Return (x, y) of the center of cell containing provided text 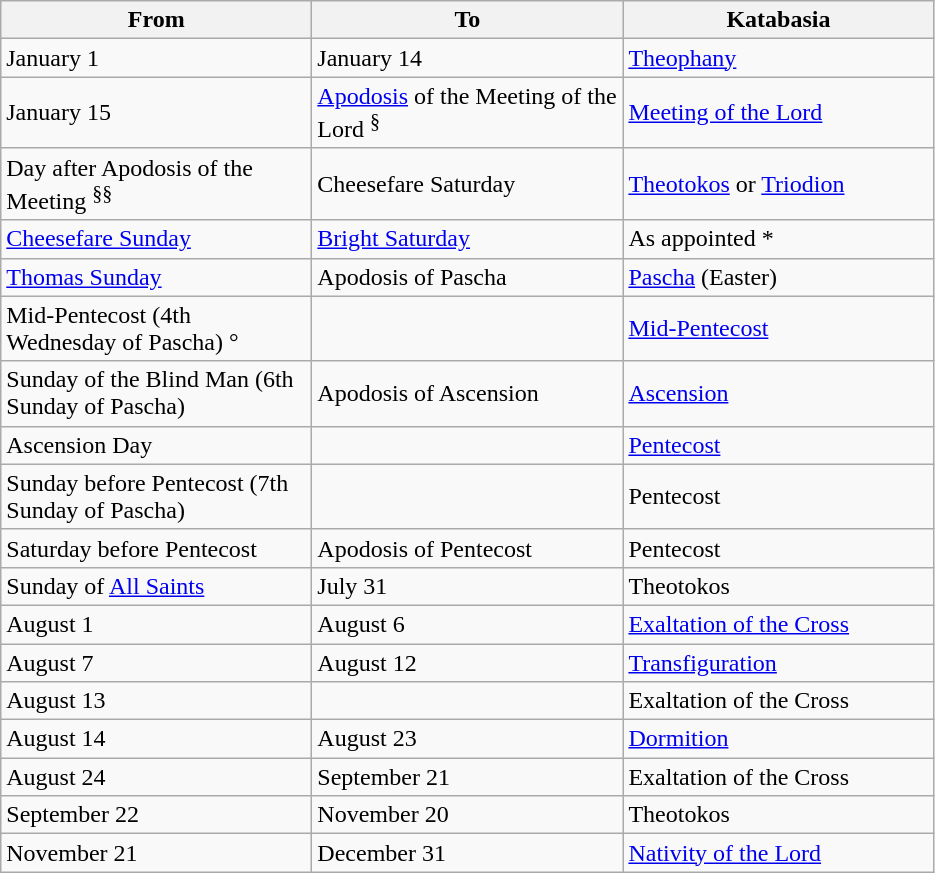
Apodosis of Pascha (468, 277)
August 23 (468, 739)
August 1 (156, 624)
Cheesefare Sunday (156, 239)
Apodosis of Pentecost (468, 548)
July 31 (468, 586)
August 13 (156, 701)
Transfiguration (778, 663)
Nativity of the Lord (778, 853)
November 21 (156, 853)
Pascha (Easter) (778, 277)
Cheesefare Saturday (468, 184)
Sunday of the Blind Man (6th Sunday of Pascha) (156, 394)
August 14 (156, 739)
Katabasia (778, 20)
January 1 (156, 58)
August 12 (468, 663)
Dormition (778, 739)
From (156, 20)
Theotokos or Triodion (778, 184)
Ascension (778, 394)
Sunday before Pentecost (7th Sunday of Pascha) (156, 496)
Sunday of All Saints (156, 586)
December 31 (468, 853)
Bright Saturday (468, 239)
August 24 (156, 777)
Mid-Pentecost (778, 328)
Ascension Day (156, 445)
January 14 (468, 58)
August 6 (468, 624)
Day after Apodosis of the Meeting §§ (156, 184)
September 21 (468, 777)
Meeting of the Lord (778, 113)
Apodosis of the Meeting of the Lord § (468, 113)
Theophany (778, 58)
Thomas Sunday (156, 277)
As appointed * (778, 239)
November 20 (468, 815)
September 22 (156, 815)
Saturday before Pentecost (156, 548)
January 15 (156, 113)
To (468, 20)
Mid-Pentecost (4th Wednesday of Pascha) ° (156, 328)
August 7 (156, 663)
Apodosis of Ascension (468, 394)
